Find where the given text appears and provide that cell's center as [X, Y] coordinate. 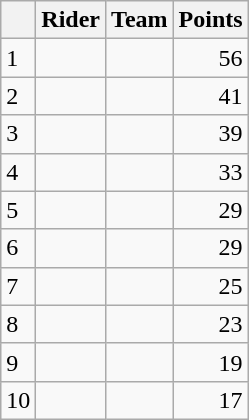
1 [18, 58]
19 [210, 362]
23 [210, 324]
10 [18, 400]
25 [210, 286]
5 [18, 210]
3 [18, 134]
56 [210, 58]
17 [210, 400]
33 [210, 172]
6 [18, 248]
7 [18, 286]
4 [18, 172]
39 [210, 134]
Rider [71, 20]
Team [140, 20]
9 [18, 362]
Points [210, 20]
41 [210, 96]
2 [18, 96]
8 [18, 324]
